Return (X, Y) of the center of cell containing provided text 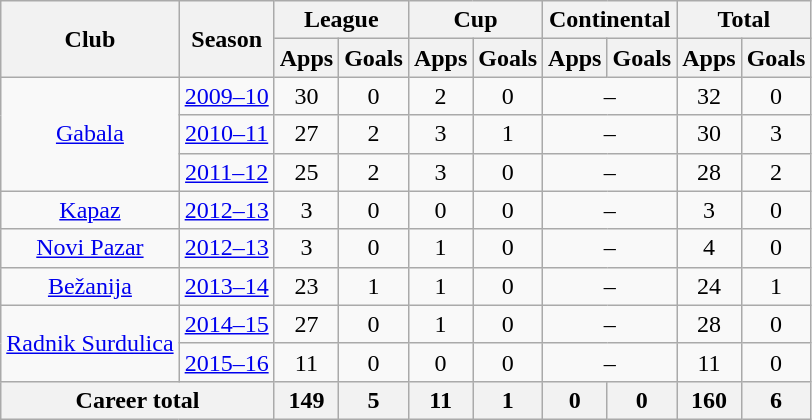
5 (374, 400)
Novi Pazar (90, 248)
League (341, 20)
6 (776, 400)
Cup (475, 20)
2011–12 (226, 172)
160 (709, 400)
2013–14 (226, 286)
Season (226, 39)
2010–11 (226, 134)
25 (306, 172)
Continental (610, 20)
23 (306, 286)
2014–15 (226, 324)
Club (90, 39)
24 (709, 286)
4 (709, 248)
Radnik Surdulica (90, 343)
2009–10 (226, 96)
32 (709, 96)
Kapaz (90, 210)
149 (306, 400)
Bežanija (90, 286)
Gabala (90, 134)
2015–16 (226, 362)
Career total (138, 400)
Total (744, 20)
